Capture the cell that displays the provided text and extract its (X, Y) central coordinate. 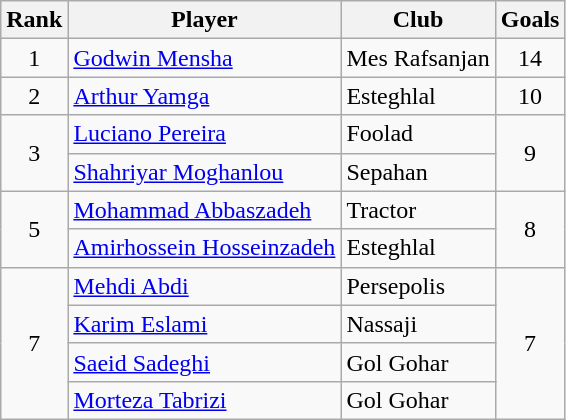
Godwin Mensha (204, 58)
8 (530, 229)
5 (34, 229)
Saeid Sadeghi (204, 362)
Sepahan (418, 172)
Shahriyar Moghanlou (204, 172)
Nassaji (418, 324)
Mes Rafsanjan (418, 58)
Foolad (418, 134)
Luciano Pereira (204, 134)
Mohammad Abbaszadeh (204, 210)
14 (530, 58)
Arthur Yamga (204, 96)
Karim Eslami (204, 324)
Club (418, 20)
Mehdi Abdi (204, 286)
2 (34, 96)
Morteza Tabrizi (204, 400)
Amirhossein Hosseinzadeh (204, 248)
3 (34, 153)
9 (530, 153)
Tractor (418, 210)
1 (34, 58)
Rank (34, 20)
Persepolis (418, 286)
Player (204, 20)
10 (530, 96)
Goals (530, 20)
